Pinpoint the cell where the given text exists, returning its (X, Y) midpoint coordinate. 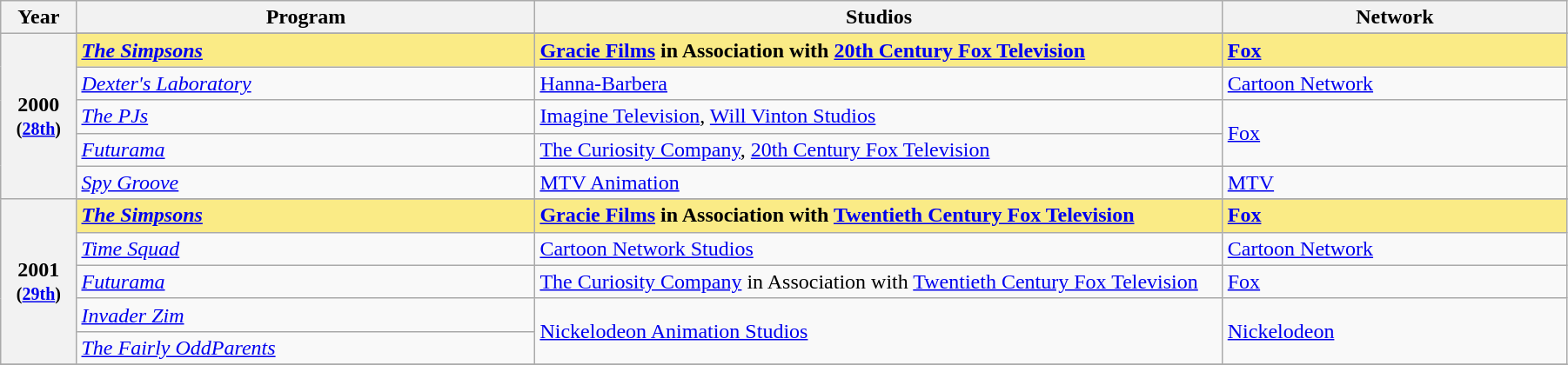
Gracie Films in Association with Twentieth Century Fox Television (879, 216)
Hanna-Barbera (879, 83)
Dexter's Laboratory (306, 83)
Nickelodeon Animation Studios (879, 331)
The Curiosity Company, 20th Century Fox Television (879, 149)
Gracie Films in Association with 20th Century Fox Television (879, 50)
Studios (879, 17)
Program (306, 17)
Spy Groove (306, 182)
The Curiosity Company in Association with Twentieth Century Fox Television (879, 282)
2000 (28th) (38, 116)
2001 (29th) (38, 282)
Network (1394, 17)
MTV (1394, 182)
Cartoon Network Studios (879, 249)
Invader Zim (306, 315)
The Fairly OddParents (306, 348)
MTV Animation (879, 182)
The PJs (306, 116)
Year (38, 17)
Nickelodeon (1394, 331)
Imagine Television, Will Vinton Studios (879, 116)
Time Squad (306, 249)
